Identify which cell holds the provided text, then report its (X, Y) central coordinate. 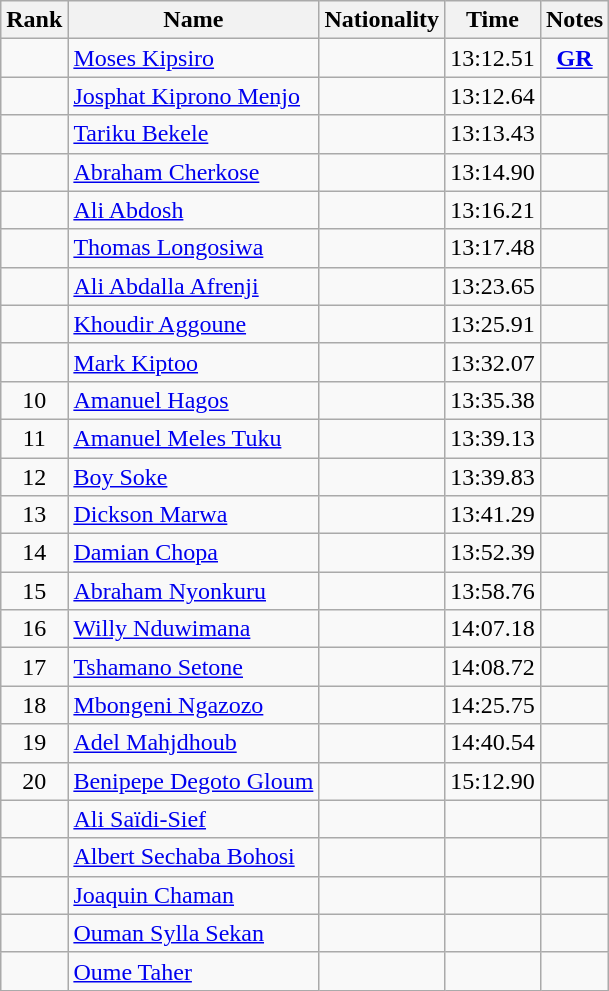
13:13.43 (493, 134)
Oume Taher (194, 971)
Joaquin Chaman (194, 895)
Name (194, 20)
13:25.91 (493, 324)
Notes (574, 20)
17 (34, 667)
10 (34, 400)
Ali Saïdi-Sief (194, 819)
14 (34, 553)
15 (34, 591)
Rank (34, 20)
Tshamano Setone (194, 667)
Josphat Kiprono Menjo (194, 96)
Amanuel Meles Tuku (194, 438)
14:40.54 (493, 743)
Boy Soke (194, 477)
13:39.13 (493, 438)
Mark Kiptoo (194, 362)
Ali Abdalla Afrenji (194, 286)
Thomas Longosiwa (194, 248)
13:12.51 (493, 58)
13:32.07 (493, 362)
13:17.48 (493, 248)
13:12.64 (493, 96)
Amanuel Hagos (194, 400)
14:07.18 (493, 629)
Benipepe Degoto Gloum (194, 781)
Albert Sechaba Bohosi (194, 857)
Tariku Bekele (194, 134)
Abraham Cherkose (194, 172)
13:41.29 (493, 515)
13:52.39 (493, 553)
Time (493, 20)
Moses Kipsiro (194, 58)
13:35.38 (493, 400)
Adel Mahjdhoub (194, 743)
Damian Chopa (194, 553)
15:12.90 (493, 781)
12 (34, 477)
13:39.83 (493, 477)
13:58.76 (493, 591)
13 (34, 515)
18 (34, 705)
20 (34, 781)
Nationality (382, 20)
Ali Abdosh (194, 210)
14:08.72 (493, 667)
Willy Nduwimana (194, 629)
GR (574, 58)
13:14.90 (493, 172)
13:23.65 (493, 286)
11 (34, 438)
13:16.21 (493, 210)
19 (34, 743)
14:25.75 (493, 705)
Ouman Sylla Sekan (194, 933)
Dickson Marwa (194, 515)
Mbongeni Ngazozo (194, 705)
Khoudir Aggoune (194, 324)
Abraham Nyonkuru (194, 591)
16 (34, 629)
